Locate the cell with the specified text and output its (X, Y) center coordinate. 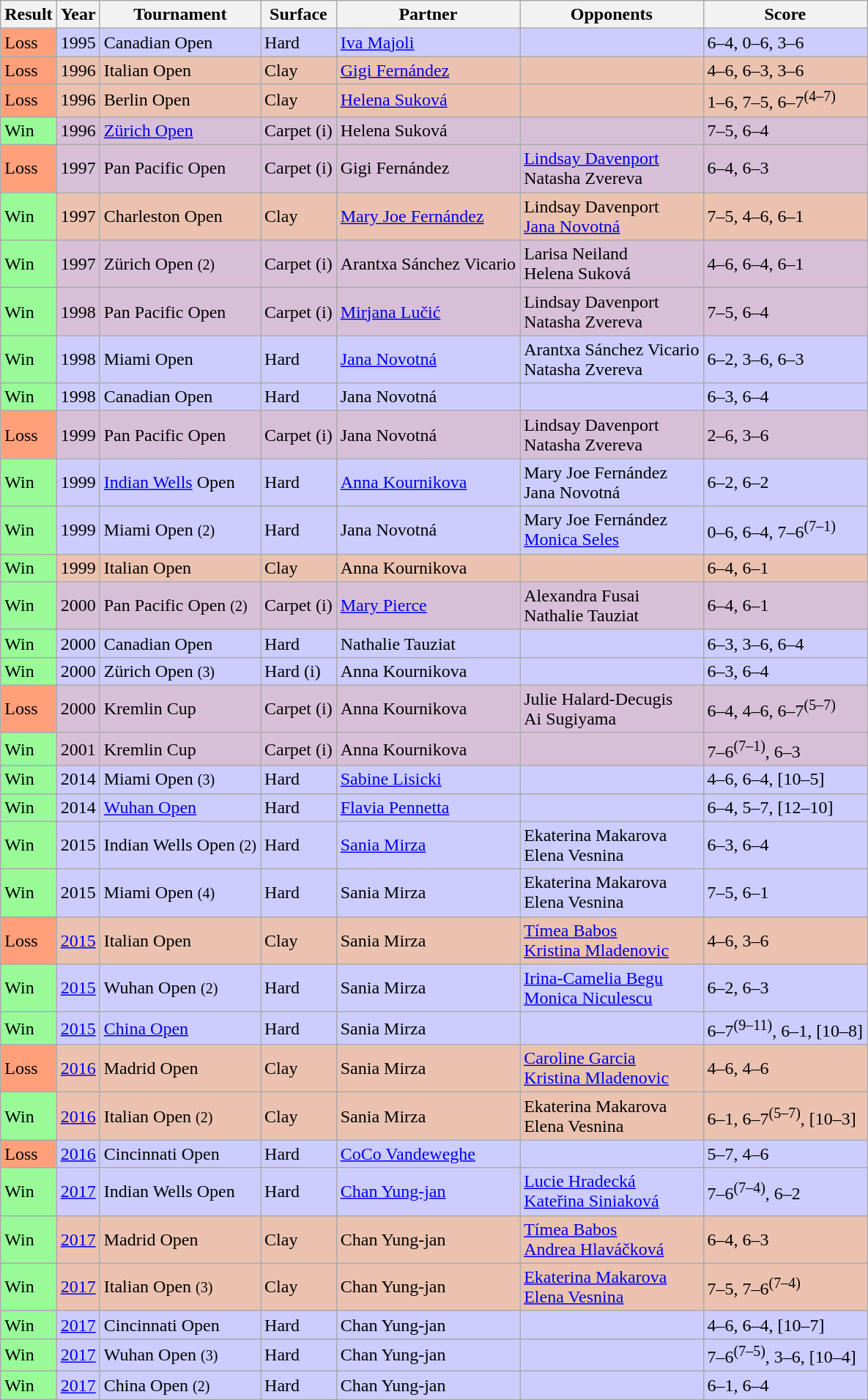
0–6, 6–4, 7–6(7–1) (785, 530)
Zürich Open (180, 130)
6–1, 6–4 (785, 1385)
Miami Open (180, 359)
7–6(7–4), 6–2 (785, 1191)
5–7, 4–6 (785, 1154)
7–5, 6–1 (785, 892)
6–4, 0–6, 3–6 (785, 42)
7–5, 4–6, 6–1 (785, 217)
Charleston Open (180, 217)
4–6, 6–4, 6–1 (785, 264)
Tímea Babos Kristina Mladenovic (612, 941)
Mary Joe Fernández Jana Novotná (612, 482)
Italian Open (3) (180, 1286)
Miami Open (4) (180, 892)
Partner (428, 15)
Wuhan Open (3) (180, 1355)
Iva Majoli (428, 42)
6–1, 6–7(5–7), [10–3] (785, 1116)
Italian Open (2) (180, 1116)
6–4, 4–6, 6–7(5–7) (785, 709)
6–7(9–11), 6–1, [10–8] (785, 1029)
7–6(7–5), 3–6, [10–4] (785, 1355)
Tímea Babos Andrea Hlaváčková (612, 1240)
Mary Joe Fernández Monica Seles (612, 530)
Mary Joe Fernández (428, 217)
Irina-Camelia Begu Monica Niculescu (612, 988)
Sabine Lisicki (428, 779)
Nathalie Tauziat (428, 643)
Berlin Open (180, 101)
Result (29, 15)
2–6, 3–6 (785, 435)
Caroline Garcia Kristina Mladenovic (612, 1068)
Miami Open (3) (180, 779)
Wuhan Open (2) (180, 988)
1995 (78, 42)
Alexandra Fusai Nathalie Tauziat (612, 605)
Flavia Pennetta (428, 807)
China Open (2) (180, 1385)
Opponents (612, 15)
2001 (78, 749)
4–6, 6–4, [10–7] (785, 1325)
6–2, 6–2 (785, 482)
4–6, 6–4, [10–5] (785, 779)
Lindsay Davenport Jana Novotná (612, 217)
4–6, 6–3, 3–6 (785, 70)
Arantxa Sánchez Vicario (428, 264)
Score (785, 15)
Mirjana Lučić (428, 312)
Tournament (180, 15)
6–3, 3–6, 6–4 (785, 643)
CoCo Vandeweghe (428, 1154)
China Open (180, 1029)
1–6, 7–5, 6–7(4–7) (785, 101)
Julie Halard-Decugis Ai Sugiyama (612, 709)
Year (78, 15)
4–6, 3–6 (785, 941)
4–6, 4–6 (785, 1068)
7–6(7–1), 6–3 (785, 749)
6–4, 5–7, [12–10] (785, 807)
6–2, 3–6, 6–3 (785, 359)
Hard (i) (299, 671)
Zürich Open (2) (180, 264)
Lucie Hradecká Kateřina Siniaková (612, 1191)
Zürich Open (3) (180, 671)
Arantxa Sánchez Vicario Natasha Zvereva (612, 359)
Larisa Neiland Helena Suková (612, 264)
6–2, 6–3 (785, 988)
Miami Open (2) (180, 530)
Surface (299, 15)
Mary Pierce (428, 605)
7–5, 7–6(7–4) (785, 1286)
Indian Wells Open (2) (180, 845)
Pan Pacific Open (2) (180, 605)
Wuhan Open (180, 807)
